From the cell containing the given text, extract its center point as (x, y) coordinate. 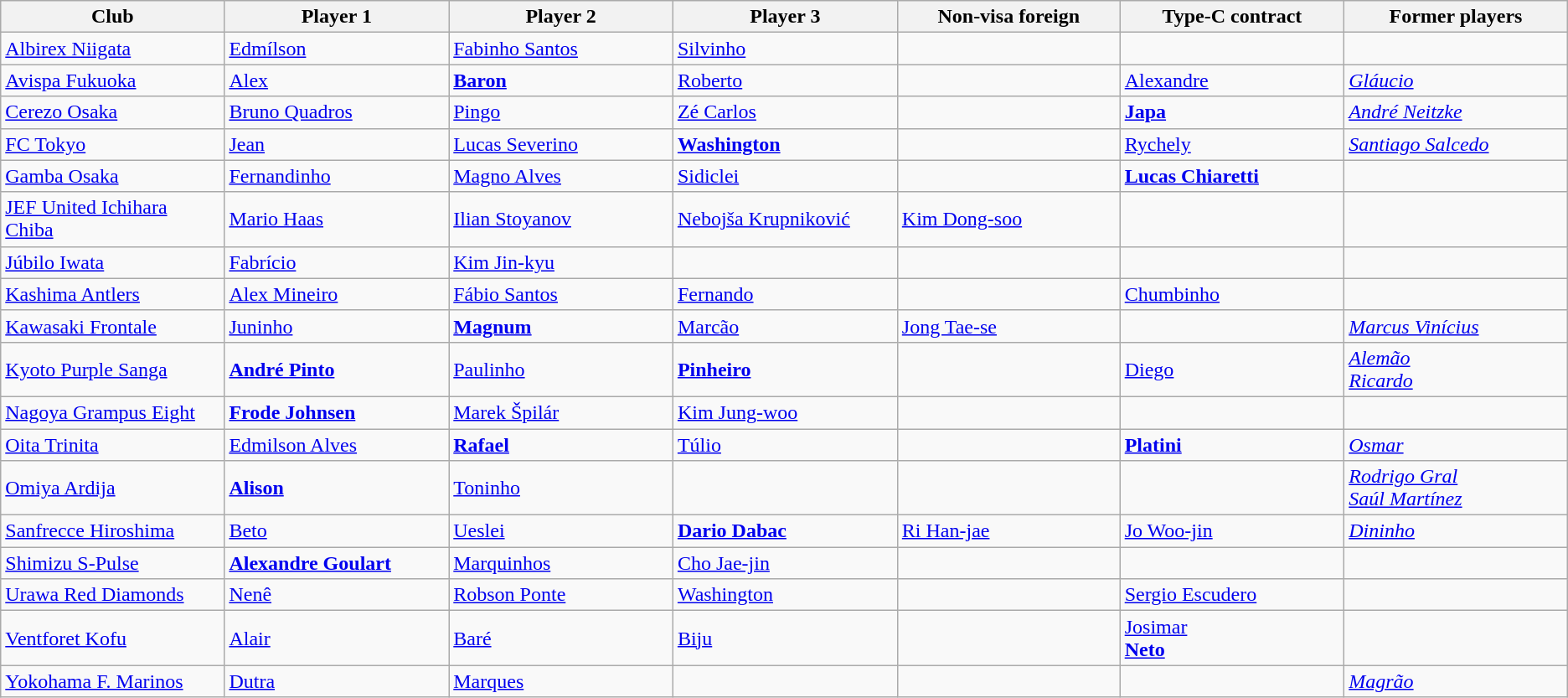
Cho Jae-jin (785, 563)
Alair (337, 639)
Albirex Niigata (112, 49)
Robson Ponte (561, 595)
Magrão (1456, 681)
Shimizu S-Pulse (112, 563)
Edmílson (337, 49)
Gamba Osaka (112, 176)
Dario Dabac (785, 531)
Jo Woo-jin (1232, 531)
Túlio (785, 445)
André Neitzke (1456, 112)
Nebojša Krupniković (785, 220)
Marques (561, 681)
Kim Jin-kyu (561, 262)
Jean (337, 144)
Sergio Escudero (1232, 595)
Diego (1232, 369)
Beto (337, 531)
Zé Carlos (785, 112)
Osmar (1456, 445)
Júbilo Iwata (112, 262)
Avispa Fukuoka (112, 80)
Josimar Neto (1232, 639)
Edmilson Alves (337, 445)
Kim Jung-woo (785, 412)
Magno Alves (561, 176)
Toninho (561, 488)
Cerezo Osaka (112, 112)
Kawasaki Frontale (112, 326)
Alemão Ricardo (1456, 369)
Lucas Severino (561, 144)
Former players (1456, 17)
Frode Johnsen (337, 412)
Player 2 (561, 17)
Alex (337, 80)
Dininho (1456, 531)
FC Tokyo (112, 144)
Gláucio (1456, 80)
Oita Trinita (112, 445)
Fabrício (337, 262)
Rodrigo Gral Saúl Martínez (1456, 488)
Fábio Santos (561, 294)
Marek Špilár (561, 412)
JEF United Ichihara Chiba (112, 220)
Kashima Antlers (112, 294)
Platini (1232, 445)
Nagoya Grampus Eight (112, 412)
Juninho (337, 326)
Baron (561, 80)
Lucas Chiaretti (1232, 176)
Silvinho (785, 49)
Ueslei (561, 531)
Chumbinho (1232, 294)
Omiya Ardija (112, 488)
Alison (337, 488)
Mario Haas (337, 220)
Paulinho (561, 369)
Yokohama F. Marinos (112, 681)
Roberto (785, 80)
Santiago Salcedo (1456, 144)
Fernandinho (337, 176)
Biju (785, 639)
Pinheiro (785, 369)
Ri Han-jae (1008, 531)
Rychely (1232, 144)
Kim Dong-soo (1008, 220)
Baré (561, 639)
Dutra (337, 681)
Fabinho Santos (561, 49)
Pingo (561, 112)
Alex Mineiro (337, 294)
Alexandre Goulart (337, 563)
Rafael (561, 445)
Club (112, 17)
Player 3 (785, 17)
Sanfrecce Hiroshima (112, 531)
Jong Tae-se (1008, 326)
Urawa Red Diamonds (112, 595)
Kyoto Purple Sanga (112, 369)
Alexandre (1232, 80)
Magnum (561, 326)
Ventforet Kofu (112, 639)
Sidiclei (785, 176)
Japa (1232, 112)
Marquinhos (561, 563)
Ilian Stoyanov (561, 220)
Type-C contract (1232, 17)
Bruno Quadros (337, 112)
Player 1 (337, 17)
Nenê (337, 595)
Non-visa foreign (1008, 17)
André Pinto (337, 369)
Fernando (785, 294)
Marcão (785, 326)
Marcus Vinícius (1456, 326)
